For the text-containing cell, return its midpoint in (X, Y) coordinate format. 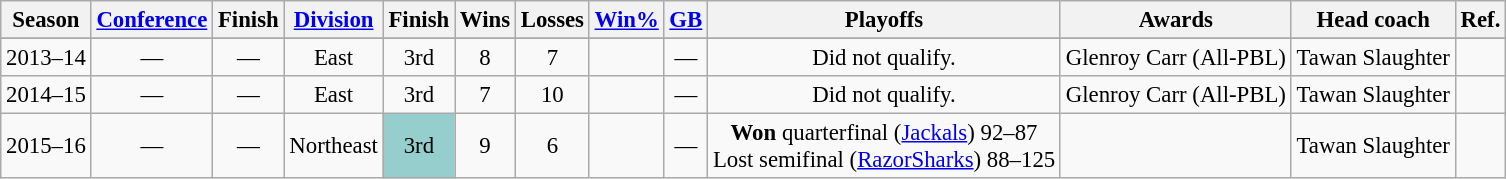
Won quarterfinal (Jackals) 92–87Lost semifinal (RazorSharks) 88–125 (884, 146)
Northeast (334, 146)
2014–15 (46, 95)
Conference (152, 20)
Wins (486, 20)
8 (486, 58)
Playoffs (884, 20)
Season (46, 20)
10 (552, 95)
Losses (552, 20)
9 (486, 146)
GB (686, 20)
Win% (626, 20)
Division (334, 20)
2015–16 (46, 146)
Ref. (1480, 20)
2013–14 (46, 58)
Head coach (1373, 20)
Awards (1176, 20)
6 (552, 146)
